Search for the cell housing the specified text and yield its (x, y) center coordinate. 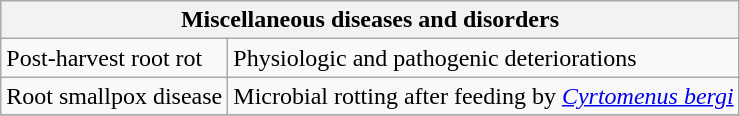
Miscellaneous diseases and disorders (370, 20)
Root smallpox disease (114, 96)
Physiologic and pathogenic deteriorations (484, 58)
Microbial rotting after feeding by Cyrtomenus bergi (484, 96)
Post-harvest root rot (114, 58)
